Determine the [x, y] coordinate at the center of the cell enclosing the given text.  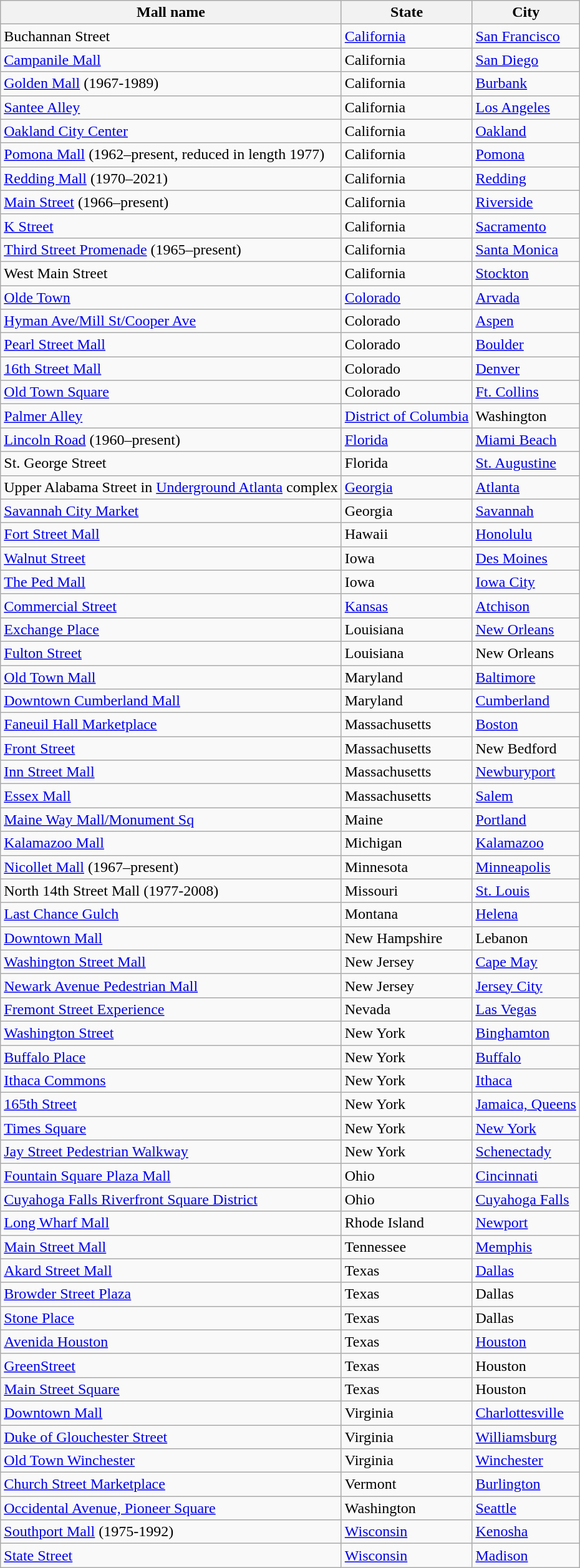
Redding [526, 178]
Boulder [526, 345]
West Main Street [171, 273]
Main Street (1966–present) [171, 202]
Redding Mall (1970–2021) [171, 178]
Newburyport [526, 772]
Old Town Mall [171, 677]
Baltimore [526, 677]
Cumberland [526, 701]
Riverside [526, 202]
Faneuil Hall Marketplace [171, 725]
Tennessee [407, 1247]
Stone Place [171, 1318]
Schenectady [526, 1152]
St. Louis [526, 891]
Avenida Houston [171, 1342]
Aspen [526, 321]
Las Vegas [526, 1009]
Main Street Mall [171, 1247]
Seattle [526, 1508]
Lincoln Road (1960–present) [171, 440]
Maine Way Mall/Monument Sq [171, 820]
Michigan [407, 843]
Pearl Street Mall [171, 345]
Santee Alley [171, 107]
Southport Mall (1975-1992) [171, 1532]
Duke of Glouchester Street [171, 1436]
New Hampshire [407, 938]
Olde Town [171, 298]
Newark Avenue Pedestrian Mall [171, 985]
16th Street Mall [171, 369]
Burbank [526, 84]
Missouri [407, 891]
165th Street [171, 1105]
The Ped Mall [171, 582]
Buffalo Place [171, 1057]
Nicollet Mall (1967–present) [171, 867]
State [407, 12]
Front Street [171, 748]
Minneapolis [526, 867]
District of Columbia [407, 416]
Akard Street Mall [171, 1270]
Times Square [171, 1128]
Santa Monica [526, 249]
Savannah [526, 511]
Occidental Avenue, Pioneer Square [171, 1508]
Exchange Place [171, 629]
Golden Mall (1967-1989) [171, 84]
Jay Street Pedestrian Walkway [171, 1152]
Binghamton [526, 1033]
Essex Mall [171, 796]
Cape May [526, 962]
Maine [407, 820]
Last Chance Gulch [171, 914]
Third Street Promenade (1965–present) [171, 249]
Salem [526, 796]
Memphis [526, 1247]
Fulton Street [171, 653]
State Street [171, 1556]
Boston [526, 725]
Fremont Street Experience [171, 1009]
Kalamazoo [526, 843]
San Francisco [526, 36]
Commercial Street [171, 606]
Cuyahoga Falls [526, 1199]
Hyman Ave/Mill St/Cooper Ave [171, 321]
Lebanon [526, 938]
Iowa City [526, 582]
Pomona Mall (1962–present, reduced in length 1977) [171, 155]
Los Angeles [526, 107]
Nevada [407, 1009]
Pomona [526, 155]
Hawaii [407, 535]
Oakland City Center [171, 131]
Washington Street [171, 1033]
K Street [171, 226]
Burlington [526, 1484]
Montana [407, 914]
Old Town Winchester [171, 1461]
Atlanta [526, 487]
Browder Street Plaza [171, 1294]
Helena [526, 914]
Atchison [526, 606]
Charlottesville [526, 1413]
Palmer Alley [171, 416]
Old Town Square [171, 392]
Washington Street Mall [171, 962]
Portland [526, 820]
Church Street Marketplace [171, 1484]
Arvada [526, 298]
Buffalo [526, 1057]
Oakland [526, 131]
St. Augustine [526, 463]
Fort Street Mall [171, 535]
Sacramento [526, 226]
Williamsburg [526, 1436]
Upper Alabama Street in Underground Atlanta complex [171, 487]
Des Moines [526, 558]
Ithaca [526, 1081]
San Diego [526, 60]
Savannah City Market [171, 511]
Miami Beach [526, 440]
Inn Street Mall [171, 772]
Walnut Street [171, 558]
North 14th Street Mall (1977-2008) [171, 891]
Kansas [407, 606]
Buchannan Street [171, 36]
Campanile Mall [171, 60]
Newport [526, 1223]
Vermont [407, 1484]
Downtown Cumberland Mall [171, 701]
Fountain Square Plaza Mall [171, 1176]
Long Wharf Mall [171, 1223]
Ft. Collins [526, 392]
Minnesota [407, 867]
Kalamazoo Mall [171, 843]
Jamaica, Queens [526, 1105]
Main Street Square [171, 1389]
Winchester [526, 1461]
New Bedford [526, 748]
Jersey City [526, 985]
GreenStreet [171, 1365]
Ithaca Commons [171, 1081]
Mall name [171, 12]
Cincinnati [526, 1176]
St. George Street [171, 463]
Madison [526, 1556]
Stockton [526, 273]
City [526, 12]
Honolulu [526, 535]
Denver [526, 369]
Rhode Island [407, 1223]
Kenosha [526, 1532]
Cuyahoga Falls Riverfront Square District [171, 1199]
